Output the [X, Y] coordinate of the center of the cell containing the given text.  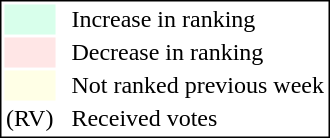
Not ranked previous week [198, 85]
Received votes [198, 119]
Decrease in ranking [198, 53]
Increase in ranking [198, 19]
(RV) [29, 119]
